Provide the (x, y) coordinate of the cell's center where the given text is located.  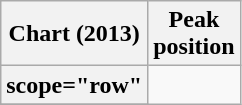
Chart (2013) (74, 34)
scope="row" (74, 85)
Peakposition (194, 34)
